Determine the [x, y] coordinate at the center of the cell enclosing the given text.  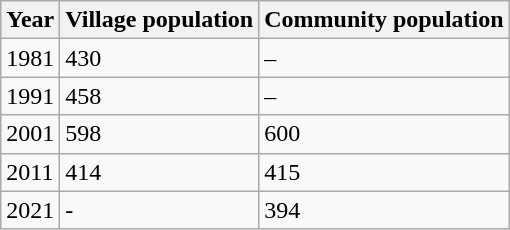
600 [384, 134]
- [160, 210]
2001 [30, 134]
Year [30, 20]
458 [160, 96]
1991 [30, 96]
598 [160, 134]
414 [160, 172]
415 [384, 172]
430 [160, 58]
2021 [30, 210]
394 [384, 210]
Village population [160, 20]
1981 [30, 58]
Community population [384, 20]
2011 [30, 172]
